Provide the (x, y) coordinate of the cell's center where the given text is located.  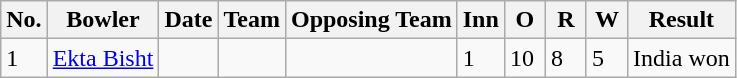
Inn (480, 20)
Ekta Bisht (103, 58)
Bowler (103, 20)
Result (682, 20)
No. (24, 20)
Team (252, 20)
8 (566, 58)
Opposing Team (371, 20)
O (524, 20)
Date (188, 20)
India won (682, 58)
W (606, 20)
10 (524, 58)
5 (606, 58)
R (566, 20)
